Identify which cell holds the provided text, then report its [X, Y] central coordinate. 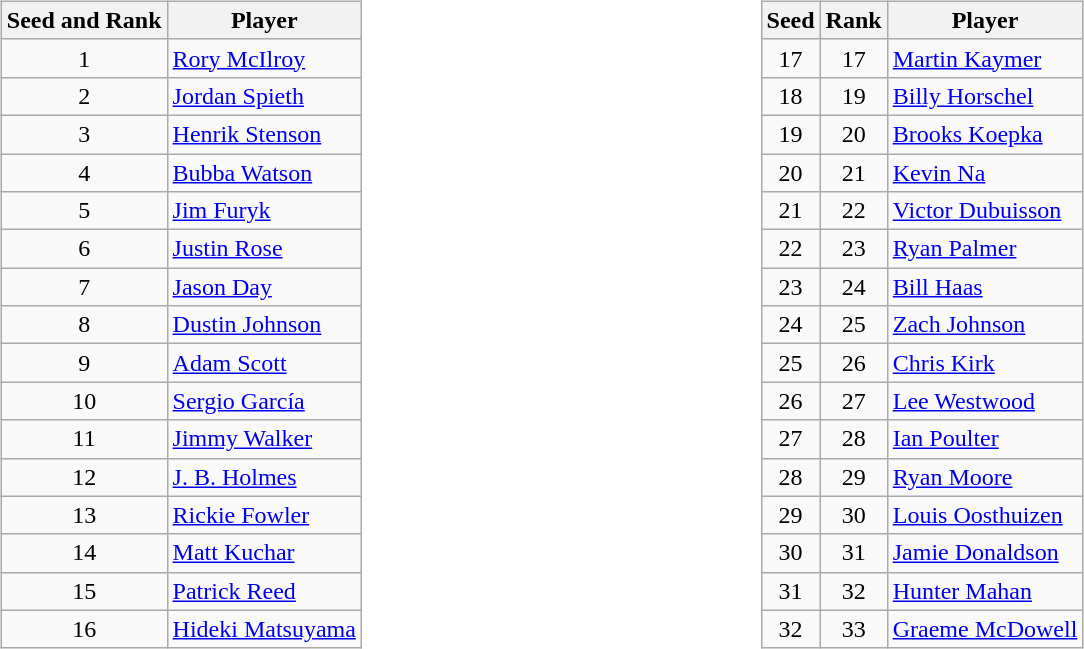
33 [854, 629]
1 [84, 58]
Brooks Koepka [985, 134]
Jamie Donaldson [985, 553]
Victor Dubuisson [985, 211]
Ryan Moore [985, 477]
Jim Furyk [264, 211]
18 [790, 96]
11 [84, 439]
Graeme McDowell [985, 629]
Bill Haas [985, 287]
Sergio García [264, 401]
13 [84, 515]
Rickie Fowler [264, 515]
2 [84, 96]
Lee Westwood [985, 401]
3 [84, 134]
5 [84, 211]
Jimmy Walker [264, 439]
Hunter Mahan [985, 591]
14 [84, 553]
Justin Rose [264, 249]
Jordan Spieth [264, 96]
4 [84, 173]
Chris Kirk [985, 363]
7 [84, 287]
16 [84, 629]
Seed and Rank [84, 20]
8 [84, 325]
Henrik Stenson [264, 134]
Martin Kaymer [985, 58]
Kevin Na [985, 173]
Adam Scott [264, 363]
Zach Johnson [985, 325]
Jason Day [264, 287]
Rank [854, 20]
15 [84, 591]
Hideki Matsuyama [264, 629]
Matt Kuchar [264, 553]
6 [84, 249]
Ian Poulter [985, 439]
Billy Horschel [985, 96]
Louis Oosthuizen [985, 515]
Dustin Johnson [264, 325]
9 [84, 363]
J. B. Holmes [264, 477]
Patrick Reed [264, 591]
Ryan Palmer [985, 249]
12 [84, 477]
Rory McIlroy [264, 58]
Seed [790, 20]
Bubba Watson [264, 173]
10 [84, 401]
